From the cell containing the given text, extract its center point as [X, Y] coordinate. 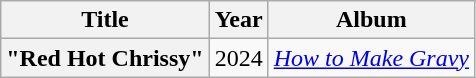
Album [371, 20]
2024 [238, 58]
Title [105, 20]
"Red Hot Chrissy" [105, 58]
Year [238, 20]
How to Make Gravy [371, 58]
